For the text-containing cell, return its midpoint in (X, Y) coordinate format. 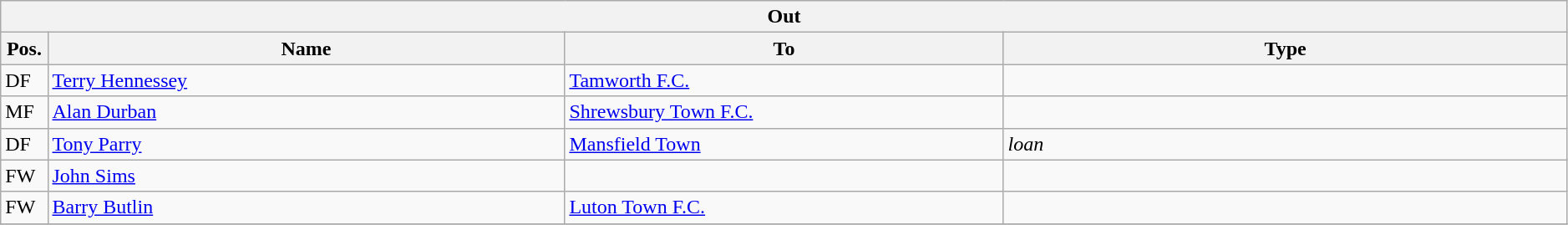
loan (1285, 144)
Out (784, 17)
Shrewsbury Town F.C. (784, 112)
To (784, 49)
Mansfield Town (784, 144)
John Sims (306, 176)
Barry Butlin (306, 207)
Pos. (24, 49)
Tamworth F.C. (784, 80)
Alan Durban (306, 112)
Luton Town F.C. (784, 207)
MF (24, 112)
Tony Parry (306, 144)
Type (1285, 49)
Name (306, 49)
Terry Hennessey (306, 80)
